Identify which cell holds the provided text, then report its (x, y) central coordinate. 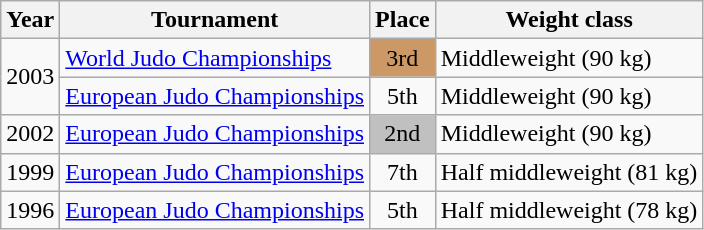
2003 (30, 77)
Year (30, 20)
1996 (30, 210)
3rd (403, 58)
World Judo Championships (215, 58)
1999 (30, 172)
2002 (30, 134)
Half middleweight (78 kg) (569, 210)
7th (403, 172)
Weight class (569, 20)
Place (403, 20)
2nd (403, 134)
Tournament (215, 20)
Half middleweight (81 kg) (569, 172)
